Capture the cell that displays the provided text and extract its [X, Y] central coordinate. 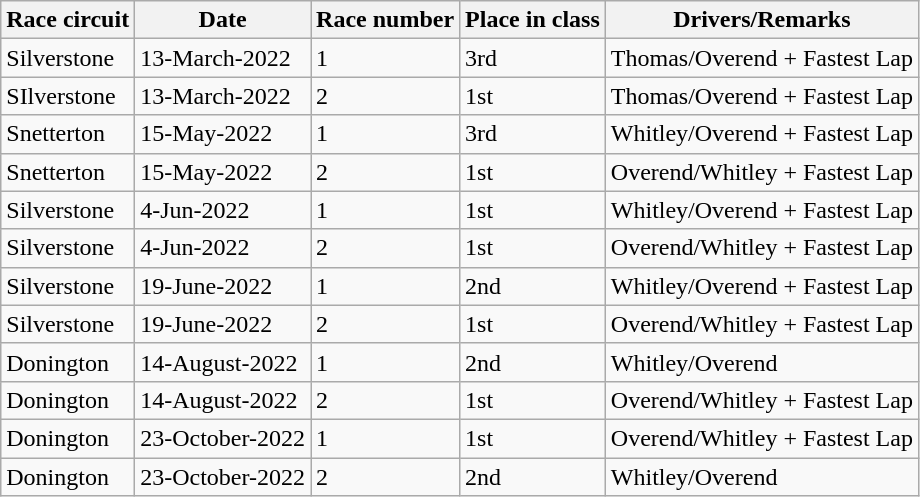
Drivers/Remarks [762, 20]
Race circuit [68, 20]
Date [223, 20]
SIlverstone [68, 96]
Place in class [533, 20]
Race number [386, 20]
